Return [x, y] of the center of cell containing provided text 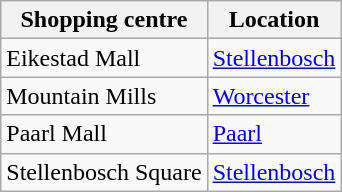
Worcester [274, 96]
Shopping centre [104, 20]
Location [274, 20]
Paarl Mall [104, 134]
Eikestad Mall [104, 58]
Stellenbosch Square [104, 172]
Mountain Mills [104, 96]
Paarl [274, 134]
